Determine the [X, Y] coordinate at the center of the cell enclosing the given text.  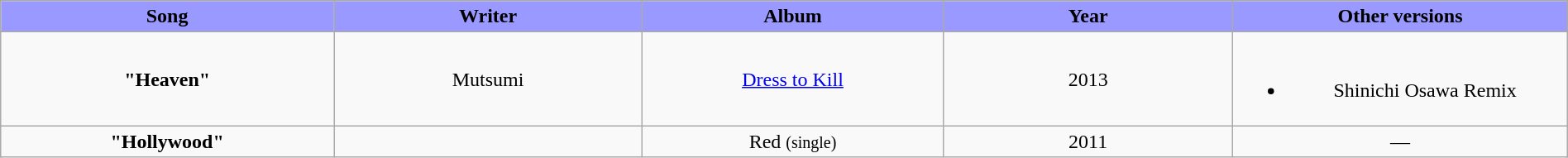
Year [1088, 17]
Album [793, 17]
Writer [488, 17]
"Hollywood" [167, 141]
Other versions [1400, 17]
Song [167, 17]
Dress to Kill [793, 79]
Mutsumi [488, 79]
"Heaven" [167, 79]
Shinichi Osawa Remix [1400, 79]
2011 [1088, 141]
Red (single) [793, 141]
— [1400, 141]
2013 [1088, 79]
